Scan for the cell matching the given text and deliver its (x, y) coordinate at center. 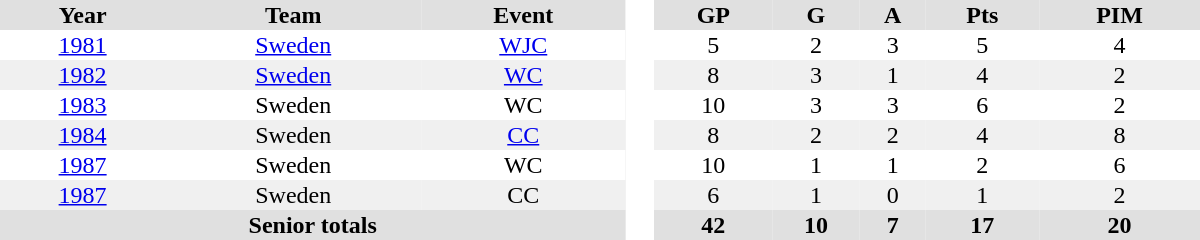
Pts (982, 15)
1984 (82, 135)
WJC (523, 45)
G (816, 15)
Event (523, 15)
GP (713, 15)
1982 (82, 75)
1981 (82, 45)
1983 (82, 105)
PIM (1120, 15)
0 (893, 195)
42 (713, 225)
A (893, 15)
17 (982, 225)
20 (1120, 225)
Team (293, 15)
7 (893, 225)
Year (82, 15)
Senior totals (312, 225)
